Locate the cell with the specified text and output its (X, Y) center coordinate. 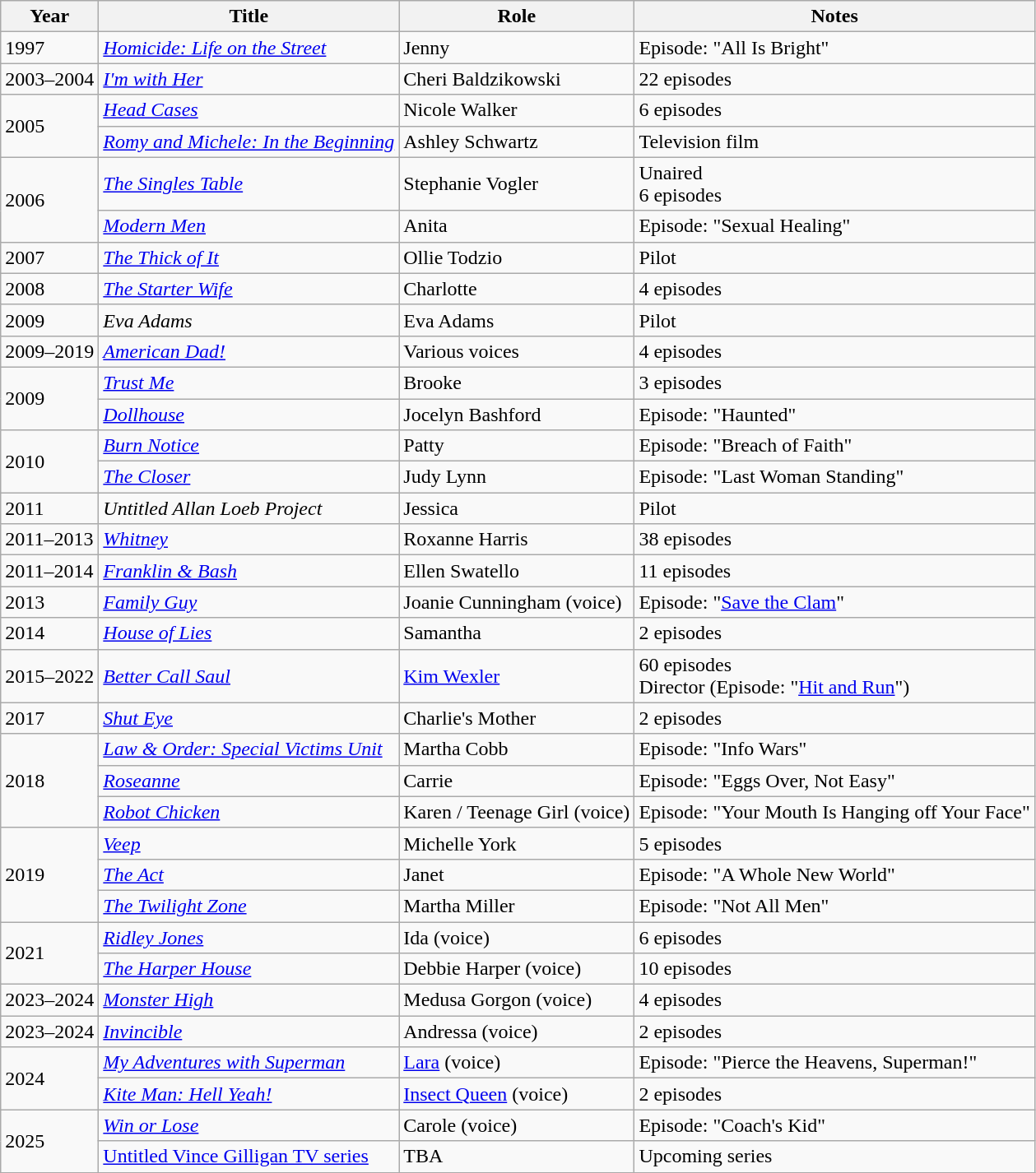
Charlie's Mother (517, 718)
Debbie Harper (voice) (517, 969)
The Act (249, 874)
Episode: "Haunted" (834, 414)
2017 (49, 718)
22 episodes (834, 79)
2005 (49, 126)
Ridley Jones (249, 937)
Title (249, 16)
Burn Notice (249, 446)
Episode: "Save the Clam" (834, 602)
Better Call Saul (249, 676)
Family Guy (249, 602)
2021 (49, 953)
Jessica (517, 508)
3 episodes (834, 382)
TBA (517, 1157)
Robot Chicken (249, 812)
Monster High (249, 1000)
2009–2019 (49, 351)
Kim Wexler (517, 676)
2011 (49, 508)
Homicide: Life on the Street (249, 48)
Samantha (517, 633)
Upcoming series (834, 1157)
Dollhouse (249, 414)
Year (49, 16)
Episode: "Last Woman Standing" (834, 477)
2003–2004 (49, 79)
2010 (49, 461)
2007 (49, 257)
Episode: "Not All Men" (834, 906)
Andressa (voice) (517, 1032)
Episode: "Info Wars" (834, 749)
Head Cases (249, 110)
5 episodes (834, 843)
Invincible (249, 1032)
Untitled Allan Loeb Project (249, 508)
Judy Lynn (517, 477)
Various voices (517, 351)
Karen / Teenage Girl (voice) (517, 812)
Unaired6 episodes (834, 184)
2013 (49, 602)
Martha Cobb (517, 749)
2018 (49, 781)
Janet (517, 874)
Insect Queen (voice) (517, 1094)
Episode: "Eggs Over, Not Easy" (834, 781)
2014 (49, 633)
Untitled Vince Gilligan TV series (249, 1157)
2019 (49, 874)
Ashley Schwartz (517, 141)
2006 (49, 199)
Shut Eye (249, 718)
Win or Lose (249, 1125)
Franklin & Bash (249, 571)
Romy and Michele: In the Beginning (249, 141)
Roseanne (249, 781)
My Adventures with Superman (249, 1063)
Joanie Cunningham (voice) (517, 602)
10 episodes (834, 969)
Nicole Walker (517, 110)
Charlotte (517, 289)
Law & Order: Special Victims Unit (249, 749)
The Harper House (249, 969)
Carole (voice) (517, 1125)
Lara (voice) (517, 1063)
Trust Me (249, 382)
Martha Miller (517, 906)
Role (517, 16)
Kite Man: Hell Yeah! (249, 1094)
Medusa Gorgon (voice) (517, 1000)
Cheri Baldzikowski (517, 79)
Ellen Swatello (517, 571)
The Closer (249, 477)
Veep (249, 843)
I'm with Her (249, 79)
2011–2013 (49, 540)
Jocelyn Bashford (517, 414)
Michelle York (517, 843)
American Dad! (249, 351)
Ida (voice) (517, 937)
Episode: "A Whole New World" (834, 874)
2011–2014 (49, 571)
2008 (49, 289)
Anita (517, 226)
Episode: "Sexual Healing" (834, 226)
2015–2022 (49, 676)
The Twilight Zone (249, 906)
Episode: "Coach's Kid" (834, 1125)
Episode: "Pierce the Heavens, Superman!" (834, 1063)
Patty (517, 446)
2025 (49, 1141)
Whitney (249, 540)
House of Lies (249, 633)
Episode: "All Is Bright" (834, 48)
60 episodesDirector (Episode: "Hit and Run") (834, 676)
The Thick of It (249, 257)
The Starter Wife (249, 289)
Notes (834, 16)
11 episodes (834, 571)
The Singles Table (249, 184)
Modern Men (249, 226)
Ollie Todzio (517, 257)
Brooke (517, 382)
Roxanne Harris (517, 540)
Episode: "Your Mouth Is Hanging off Your Face" (834, 812)
Television film (834, 141)
Stephanie Vogler (517, 184)
38 episodes (834, 540)
Episode: "Breach of Faith" (834, 446)
2024 (49, 1078)
Carrie (517, 781)
1997 (49, 48)
Jenny (517, 48)
